Identify which cell holds the provided text, then report its [x, y] central coordinate. 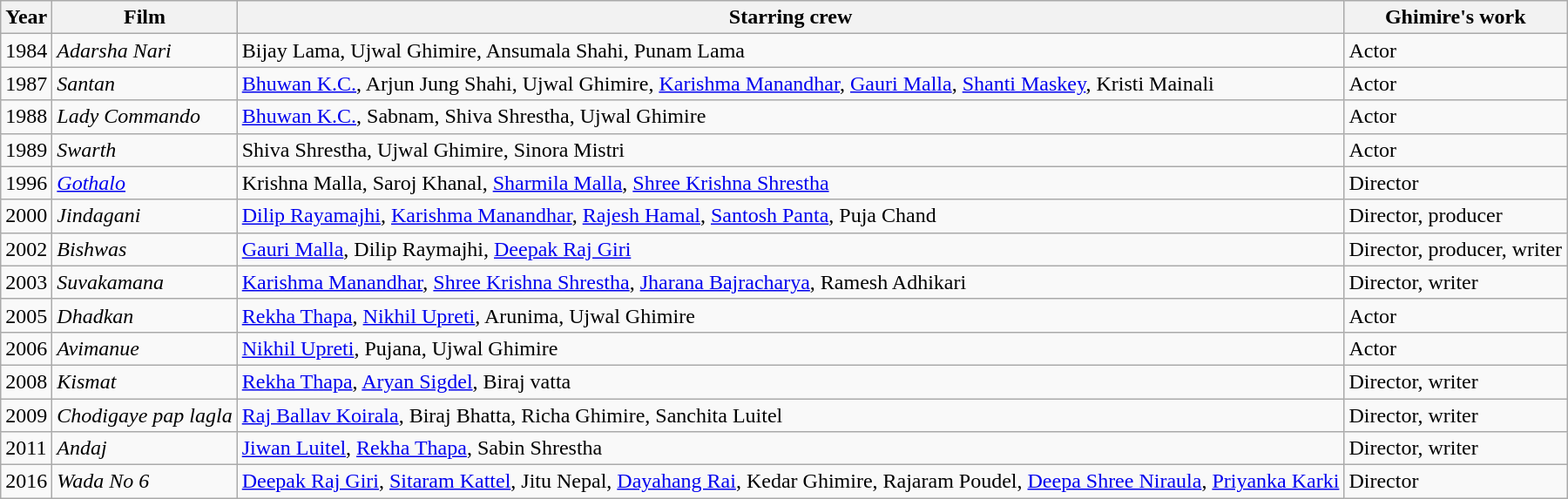
Rekha Thapa, Aryan Sigdel, Biraj vatta [791, 381]
Film [145, 17]
Jiwan Luitel, Rekha Thapa, Sabin Shrestha [791, 448]
Kismat [145, 381]
Ghimire's work [1456, 17]
2000 [26, 216]
Bhuwan K.C., Arjun Jung Shahi, Ujwal Ghimire, Karishma Manandhar, Gauri Malla, Shanti Maskey, Kristi Mainali [791, 84]
1996 [26, 183]
Karishma Manandhar, Shree Krishna Shrestha, Jharana Bajracharya, Ramesh Adhikari [791, 282]
2009 [26, 415]
2008 [26, 381]
1984 [26, 51]
Chodigaye pap lagla [145, 415]
2006 [26, 348]
Year [26, 17]
Bijay Lama, Ujwal Ghimire, Ansumala Shahi, Punam Lama [791, 51]
Dilip Rayamajhi, Karishma Manandhar, Rajesh Hamal, Santosh Panta, Puja Chand [791, 216]
Bhuwan K.C., Sabnam, Shiva Shrestha, Ujwal Ghimire [791, 117]
Gothalo [145, 183]
Lady Commando [145, 117]
Avimanue [145, 348]
2005 [26, 315]
Gauri Malla, Dilip Raymajhi, Deepak Raj Giri [791, 249]
2016 [26, 482]
Adarsha Nari [145, 51]
Raj Ballav Koirala, Biraj Bhatta, Richa Ghimire, Sanchita Luitel [791, 415]
Krishna Malla, Saroj Khanal, Sharmila Malla, Shree Krishna Shrestha [791, 183]
Rekha Thapa, Nikhil Upreti, Arunima, Ujwal Ghimire [791, 315]
Dhadkan [145, 315]
Wada No 6 [145, 482]
Starring crew [791, 17]
Shiva Shrestha, Ujwal Ghimire, Sinora Mistri [791, 150]
Deepak Raj Giri, Sitaram Kattel, Jitu Nepal, Dayahang Rai, Kedar Ghimire, Rajaram Poudel, Deepa Shree Niraula, Priyanka Karki [791, 482]
1989 [26, 150]
Jindagani [145, 216]
Swarth [145, 150]
2003 [26, 282]
Santan [145, 84]
Nikhil Upreti, Pujana, Ujwal Ghimire [791, 348]
1987 [26, 84]
Director, producer, writer [1456, 249]
Bishwas [145, 249]
2011 [26, 448]
1988 [26, 117]
Andaj [145, 448]
2002 [26, 249]
Suvakamana [145, 282]
Director, producer [1456, 216]
